Detect which cell encompasses the target text, then output its [x, y] center coordinate. 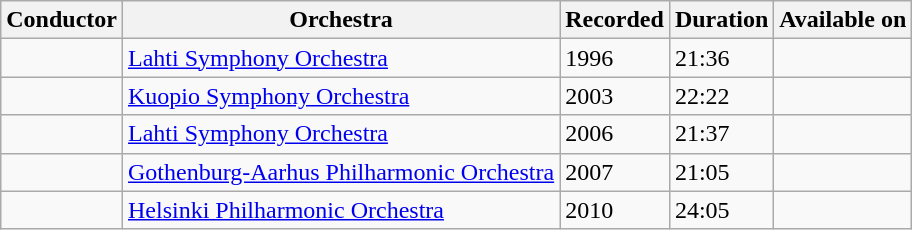
22:22 [721, 96]
21:37 [721, 134]
Helsinki Philharmonic Orchestra [340, 210]
Available on [843, 20]
24:05 [721, 210]
21:05 [721, 172]
Orchestra [340, 20]
Recorded [615, 20]
Duration [721, 20]
2007 [615, 172]
Kuopio Symphony Orchestra [340, 96]
Gothenburg-Aarhus Philharmonic Orchestra [340, 172]
2010 [615, 210]
2006 [615, 134]
Conductor [62, 20]
1996 [615, 58]
21:36 [721, 58]
2003 [615, 96]
